Identify which cell holds the provided text, then report its (x, y) central coordinate. 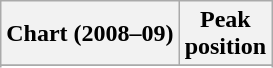
Peakposition (225, 34)
Chart (2008–09) (90, 34)
